Search for the cell housing the specified text and yield its (X, Y) center coordinate. 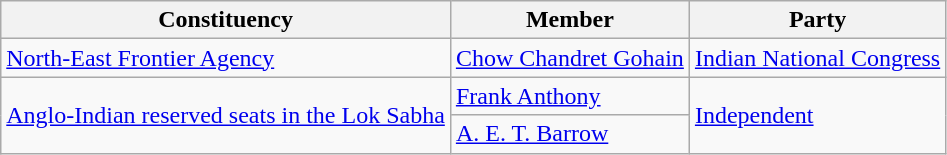
Chow Chandret Gohain (570, 58)
Independent (817, 115)
North-East Frontier Agency (226, 58)
Party (817, 20)
Constituency (226, 20)
A. E. T. Barrow (570, 134)
Member (570, 20)
Indian National Congress (817, 58)
Frank Anthony (570, 96)
Anglo-Indian reserved seats in the Lok Sabha (226, 115)
